Capture the cell that displays the provided text and extract its (X, Y) central coordinate. 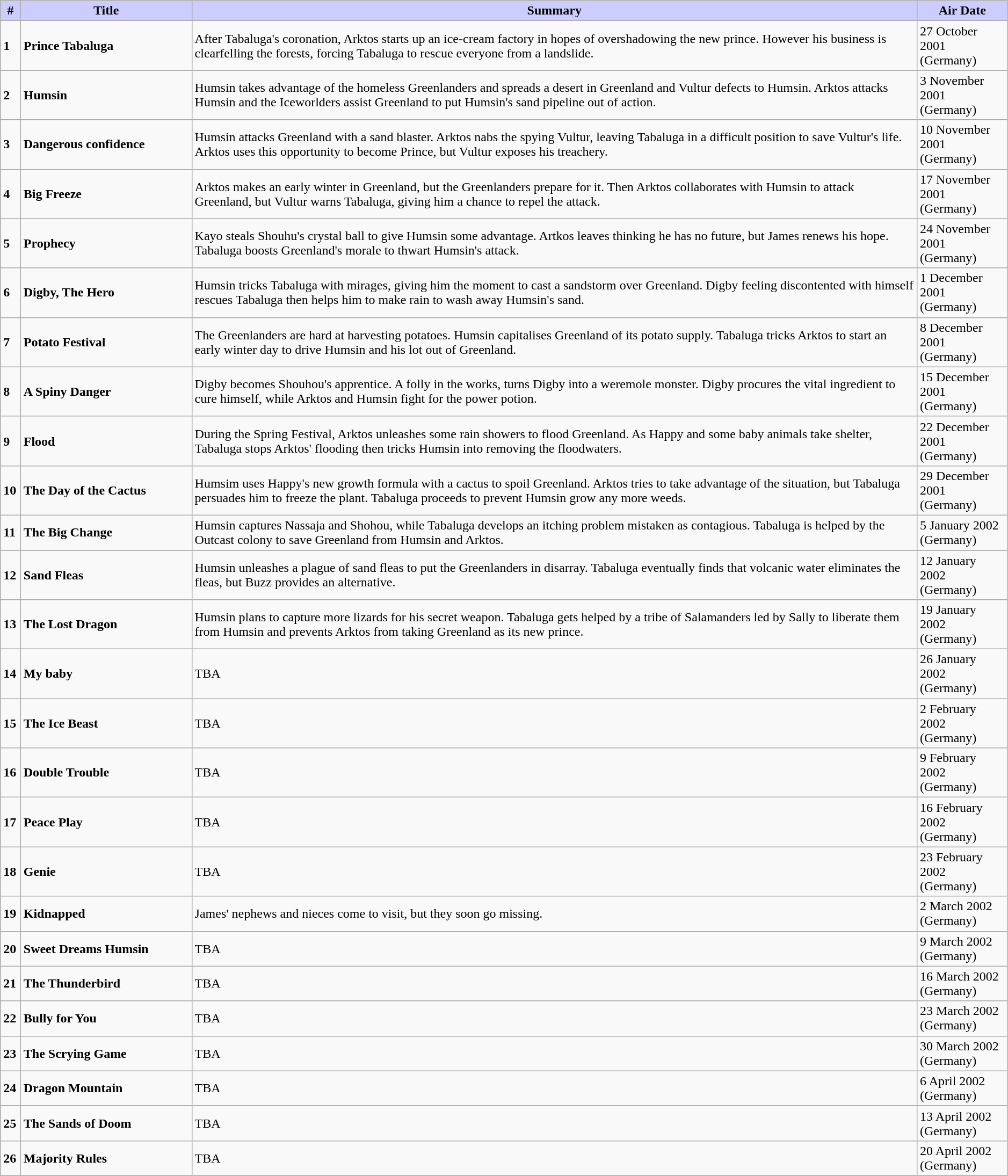
10 November 2001 (Germany) (962, 144)
26 (11, 1158)
8 (11, 391)
Dangerous confidence (106, 144)
15 December 2001 (Germany) (962, 391)
29 December 2001 (Germany) (962, 490)
25 (11, 1123)
20 (11, 948)
1 (11, 46)
The Ice Beast (106, 723)
13 April 2002 (Germany) (962, 1123)
2 (11, 95)
4 (11, 194)
The Sands of Doom (106, 1123)
8 December 2001 (Germany) (962, 342)
24 November 2001 (Germany) (962, 243)
9 (11, 441)
22 December 2001 (Germany) (962, 441)
3 November 2001 (Germany) (962, 95)
14 (11, 674)
Peace Play (106, 822)
27 October 2001 (Germany) (962, 46)
7 (11, 342)
Prophecy (106, 243)
Title (106, 11)
Double Trouble (106, 773)
22 (11, 1018)
Dragon Mountain (106, 1088)
6 April 2002 (Germany) (962, 1088)
16 March 2002 (Germany) (962, 984)
Prince Tabaluga (106, 46)
Air Date (962, 11)
30 March 2002 (Germany) (962, 1054)
Flood (106, 441)
15 (11, 723)
The Big Change (106, 533)
19 January 2002 (Germany) (962, 625)
23 February 2002 (Germany) (962, 872)
Sand Fleas (106, 575)
26 January 2002 (Germany) (962, 674)
Summary (554, 11)
2 March 2002 (Germany) (962, 914)
23 (11, 1054)
24 (11, 1088)
Humsin (106, 95)
17 (11, 822)
Genie (106, 872)
16 February 2002 (Germany) (962, 822)
The Lost Dragon (106, 625)
12 January 2002 (Germany) (962, 575)
Big Freeze (106, 194)
11 (11, 533)
Majority Rules (106, 1158)
16 (11, 773)
# (11, 11)
19 (11, 914)
18 (11, 872)
3 (11, 144)
Digby, The Hero (106, 293)
1 December 2001 (Germany) (962, 293)
Sweet Dreams Humsin (106, 948)
The Scrying Game (106, 1054)
13 (11, 625)
A Spiny Danger (106, 391)
My baby (106, 674)
Bully for You (106, 1018)
17 November 2001 (Germany) (962, 194)
9 March 2002 (Germany) (962, 948)
12 (11, 575)
Kidnapped (106, 914)
2 February 2002 (Germany) (962, 723)
21 (11, 984)
6 (11, 293)
9 February 2002 (Germany) (962, 773)
The Thunderbird (106, 984)
The Day of the Cactus (106, 490)
James' nephews and nieces come to visit, but they soon go missing. (554, 914)
5 January 2002 (Germany) (962, 533)
5 (11, 243)
23 March 2002 (Germany) (962, 1018)
Potato Festival (106, 342)
10 (11, 490)
20 April 2002 (Germany) (962, 1158)
